From the cell containing the given text, extract its center point as (x, y) coordinate. 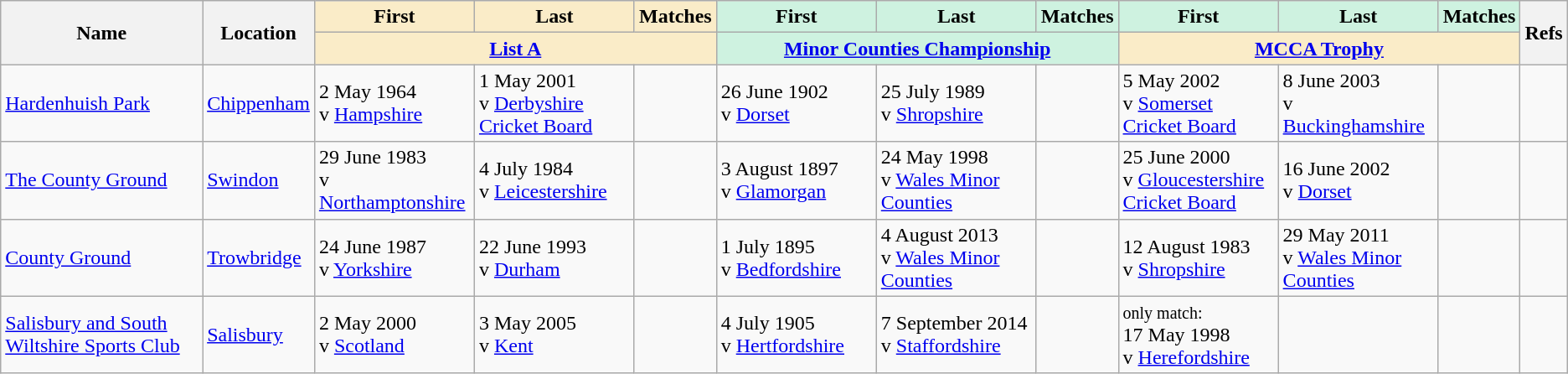
4 July 1905v Hertfordshire (796, 335)
MCCA Trophy (1319, 49)
24 June 1987v Yorkshire (394, 257)
1 July 1895v Bedfordshire (796, 257)
Trowbridge (259, 257)
1 May 2001v Derbyshire Cricket Board (554, 103)
Salisbury and South Wiltshire Sports Club (102, 335)
7 September 2014v Staffordshire (957, 335)
2 May 2000v Scotland (394, 335)
4 July 1984v Leicestershire (554, 180)
8 June 2003v Buckinghamshire (1359, 103)
24 May 1998v Wales Minor Counties (957, 180)
only match:17 May 1998v Herefordshire (1198, 335)
Swindon (259, 180)
5 May 2002v Somerset Cricket Board (1198, 103)
County Ground (102, 257)
Hardenhuish Park (102, 103)
29 June 1983v Northamptonshire (394, 180)
2 May 1964v Hampshire (394, 103)
Refs (1544, 33)
22 June 1993v Durham (554, 257)
Chippenham (259, 103)
Minor Counties Championship (917, 49)
Name (102, 33)
Location (259, 33)
The County Ground (102, 180)
26 June 1902v Dorset (796, 103)
25 July 1989v Shropshire (957, 103)
3 May 2005v Kent (554, 335)
29 May 2011v Wales Minor Counties (1359, 257)
Salisbury (259, 335)
16 June 2002v Dorset (1359, 180)
25 June 2000v Gloucestershire Cricket Board (1198, 180)
3 August 1897v Glamorgan (796, 180)
4 August 2013v Wales Minor Counties (957, 257)
12 August 1983v Shropshire (1198, 257)
List A (515, 49)
